Identify which cell holds the provided text, then report its [x, y] central coordinate. 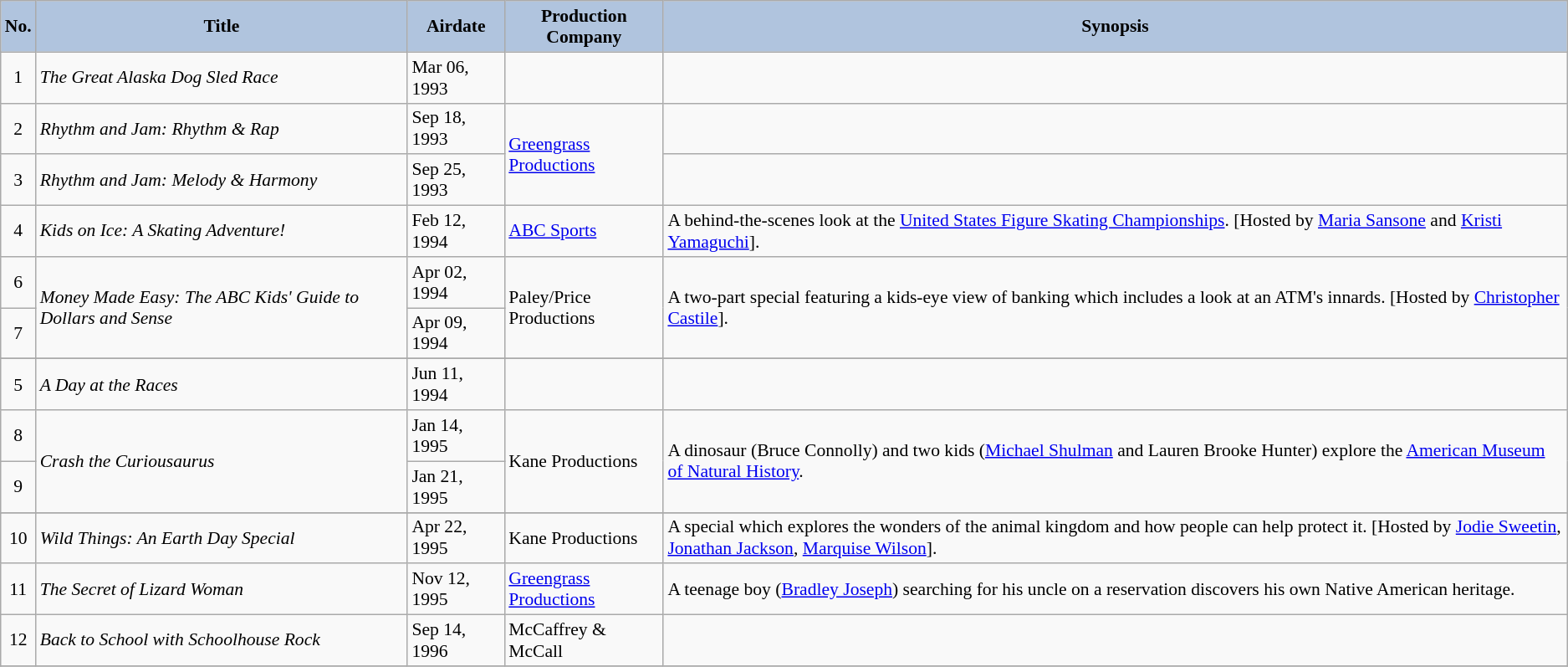
McCaffrey & McCall [584, 641]
Airdate [456, 27]
Mar 06, 1993 [456, 77]
The Secret of Lizard Woman [222, 589]
Title [222, 27]
Apr 22, 1995 [456, 537]
A Day at the Races [222, 385]
Feb 12, 1994 [456, 231]
Paley/Price Productions [584, 308]
3 [18, 181]
6 [18, 283]
12 [18, 641]
Nov 12, 1995 [456, 589]
Jan 14, 1995 [456, 435]
1 [18, 77]
9 [18, 487]
Apr 09, 1994 [456, 333]
Kids on Ice: A Skating Adventure! [222, 231]
5 [18, 385]
11 [18, 589]
Rhythm and Jam: Rhythm & Rap [222, 129]
A two-part special featuring a kids-eye view of banking which includes a look at an ATM's innards. [Hosted by Christopher Castile]. [1115, 308]
Back to School with Schoolhouse Rock [222, 641]
Jan 21, 1995 [456, 487]
2 [18, 129]
The Great Alaska Dog Sled Race [222, 77]
A behind-the-scenes look at the United States Figure Skating Championships. [Hosted by Maria Sansone and Kristi Yamaguchi]. [1115, 231]
Money Made Easy: The ABC Kids' Guide to Dollars and Sense [222, 308]
No. [18, 27]
Synopsis [1115, 27]
Wild Things: An Earth Day Special [222, 537]
Sep 25, 1993 [456, 181]
Crash the Curiousaurus [222, 461]
Production Company [584, 27]
A teenage boy (Bradley Joseph) searching for his uncle on a reservation discovers his own Native American heritage. [1115, 589]
A dinosaur (Bruce Connolly) and two kids (Michael Shulman and Lauren Brooke Hunter) explore the American Museum of Natural History. [1115, 461]
Sep 14, 1996 [456, 641]
Sep 18, 1993 [456, 129]
7 [18, 333]
Jun 11, 1994 [456, 385]
4 [18, 231]
ABC Sports [584, 231]
8 [18, 435]
10 [18, 537]
Rhythm and Jam: Melody & Harmony [222, 181]
Apr 02, 1994 [456, 283]
